Extract the [X, Y] coordinate from the center of the cell holding the provided text.  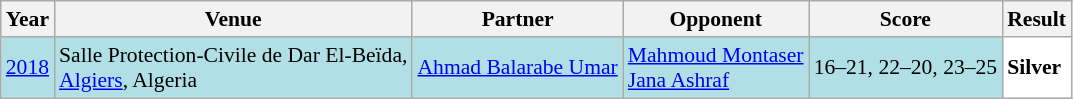
16–21, 22–20, 23–25 [906, 68]
Venue [233, 19]
Mahmoud Montaser Jana Ashraf [716, 68]
Salle Protection-Civile de Dar El-Beïda,Algiers, Algeria [233, 68]
Score [906, 19]
Silver [1036, 68]
Opponent [716, 19]
Partner [517, 19]
Ahmad Balarabe Umar [517, 68]
Result [1036, 19]
Year [28, 19]
2018 [28, 68]
